Extract the (X, Y) coordinate from the center of the cell holding the provided text.  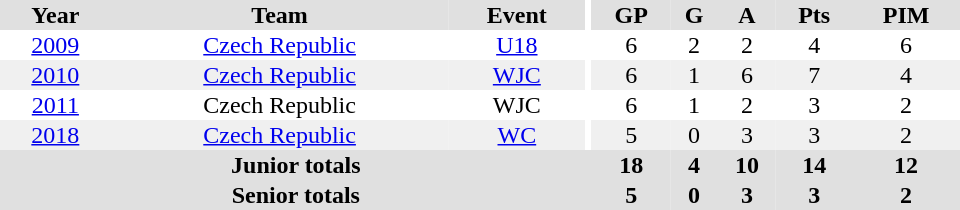
Senior totals (296, 195)
10 (748, 165)
Junior totals (296, 165)
7 (814, 75)
12 (906, 165)
Team (280, 15)
2011 (56, 105)
Pts (814, 15)
2009 (56, 45)
18 (632, 165)
2010 (56, 75)
GP (632, 15)
Year (56, 15)
G (694, 15)
A (748, 15)
14 (814, 165)
2018 (56, 135)
U18 (516, 45)
Event (516, 15)
PIM (906, 15)
WC (516, 135)
